Detect which cell encompasses the target text, then output its (X, Y) center coordinate. 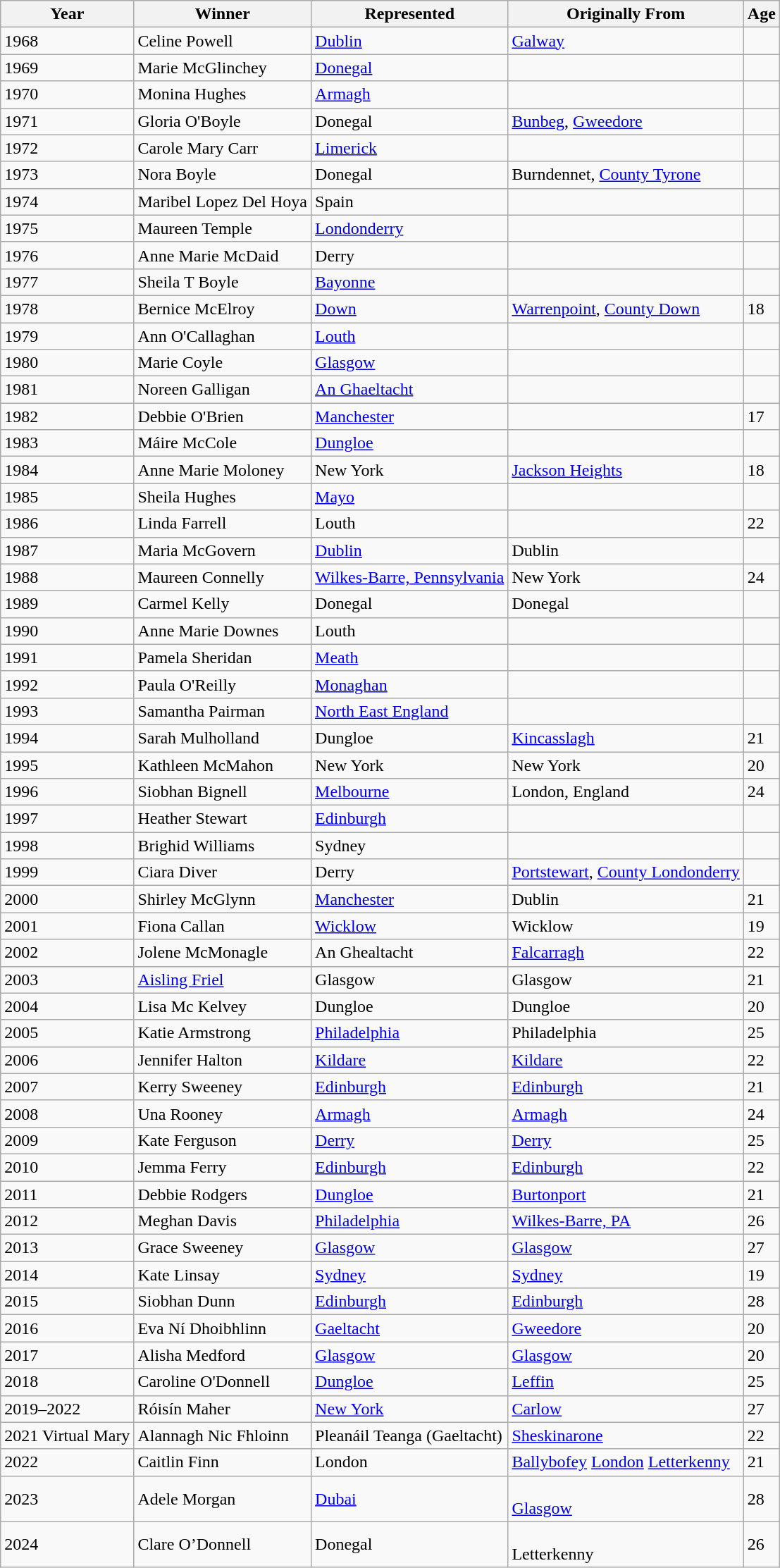
1993 (68, 711)
Leffin (626, 1382)
Debbie O'Brien (223, 416)
Una Rooney (223, 1113)
Brighid Williams (223, 846)
Anne Marie McDaid (223, 255)
Burndennet, County Tyrone (626, 175)
1992 (68, 684)
Meath (410, 658)
Originally From (626, 14)
1972 (68, 148)
Wilkes-Barre, PA (626, 1221)
2016 (68, 1328)
Pamela Sheridan (223, 658)
Ann O'Callaghan (223, 336)
2021 Virtual Mary (68, 1436)
1987 (68, 550)
Kerry Sweeney (223, 1087)
Alisha Medford (223, 1355)
Paula O'Reilly (223, 684)
Age (761, 14)
Bayonne (410, 282)
Kincasslagh (626, 738)
Marie Coyle (223, 363)
1973 (68, 175)
Celine Powell (223, 41)
Spain (410, 202)
1998 (68, 846)
2010 (68, 1167)
Caitlin Finn (223, 1462)
Burtonport (626, 1194)
Róisín Maher (223, 1409)
Gweedore (626, 1328)
Sheila T Boyle (223, 282)
1982 (68, 416)
Grace Sweeney (223, 1248)
Fiona Callan (223, 926)
Jackson Heights (626, 470)
Carole Mary Carr (223, 148)
1994 (68, 738)
Eva Ní Dhoibhlinn (223, 1328)
1969 (68, 68)
2024 (68, 1545)
Bunbeg, Gweedore (626, 121)
Kate Linsay (223, 1275)
Máire McCole (223, 443)
Ciara Diver (223, 872)
2019–2022 (68, 1409)
1989 (68, 604)
Siobhan Bignell (223, 792)
Letterkenny (626, 1545)
Gaeltacht (410, 1328)
1999 (68, 872)
Clare O’Donnell (223, 1545)
Lisa Mc Kelvey (223, 1006)
London (410, 1462)
2014 (68, 1275)
Warrenpoint, County Down (626, 309)
1979 (68, 336)
Falcarragh (626, 953)
Katie Armstrong (223, 1033)
North East England (410, 711)
Linda Farrell (223, 524)
2015 (68, 1302)
Adele Morgan (223, 1498)
Kate Ferguson (223, 1140)
Siobhan Dunn (223, 1302)
Jennifer Halton (223, 1060)
London, England (626, 792)
2006 (68, 1060)
Dubai (410, 1498)
1975 (68, 228)
1977 (68, 282)
2011 (68, 1194)
2007 (68, 1087)
1980 (68, 363)
17 (761, 416)
1976 (68, 255)
Maureen Connelly (223, 577)
Monaghan (410, 684)
Mayo (410, 497)
Bernice McElroy (223, 309)
1988 (68, 577)
Sarah Mulholland (223, 738)
2022 (68, 1462)
Jolene McMonagle (223, 953)
2003 (68, 980)
Debbie Rodgers (223, 1194)
Gloria O'Boyle (223, 121)
1974 (68, 202)
Caroline O'Donnell (223, 1382)
An Ghealtacht (410, 953)
2013 (68, 1248)
1991 (68, 658)
1990 (68, 631)
Samantha Pairman (223, 711)
Maria McGovern (223, 550)
Sheila Hughes (223, 497)
Carlow (626, 1409)
2001 (68, 926)
Noreen Galligan (223, 390)
Londonderry (410, 228)
Carmel Kelly (223, 604)
Anne Marie Moloney (223, 470)
1985 (68, 497)
2000 (68, 899)
2017 (68, 1355)
1997 (68, 819)
Pleanáil Teanga (Gaeltacht) (410, 1436)
Portstewart, County Londonderry (626, 872)
Shirley McGlynn (223, 899)
Year (68, 14)
2005 (68, 1033)
1995 (68, 765)
Represented (410, 14)
Aisling Friel (223, 980)
2012 (68, 1221)
Jemma Ferry (223, 1167)
1968 (68, 41)
Maureen Temple (223, 228)
Monina Hughes (223, 94)
Alannagh Nic Fhloinn (223, 1436)
Melbourne (410, 792)
Ballybofey London Letterkenny (626, 1462)
Wilkes-Barre, Pennsylvania (410, 577)
Meghan Davis (223, 1221)
1981 (68, 390)
Limerick (410, 148)
2018 (68, 1382)
Anne Marie Downes (223, 631)
2008 (68, 1113)
An Ghaeltacht (410, 390)
Marie McGlinchey (223, 68)
1970 (68, 94)
Down (410, 309)
Heather Stewart (223, 819)
1984 (68, 470)
2009 (68, 1140)
Galway (626, 41)
2004 (68, 1006)
2023 (68, 1498)
2002 (68, 953)
1996 (68, 792)
Winner (223, 14)
Nora Boyle (223, 175)
Maribel Lopez Del Hoya (223, 202)
Kathleen McMahon (223, 765)
1986 (68, 524)
1971 (68, 121)
1983 (68, 443)
Sheskinarone (626, 1436)
1978 (68, 309)
